Determine the (X, Y) coordinate at the center of the cell enclosing the given text.  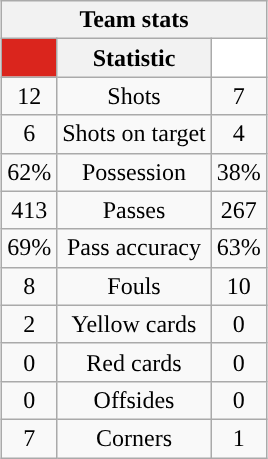
Shots on target (134, 134)
12 (30, 96)
Yellow cards (134, 324)
Team stats (134, 20)
Red cards (134, 362)
69% (30, 248)
Shots (134, 96)
6 (30, 134)
62% (30, 172)
267 (238, 210)
4 (238, 134)
Pass accuracy (134, 248)
413 (30, 210)
Fouls (134, 286)
10 (238, 286)
2 (30, 324)
Corners (134, 438)
8 (30, 286)
Possession (134, 172)
63% (238, 248)
Offsides (134, 400)
Passes (134, 210)
38% (238, 172)
Statistic (134, 58)
1 (238, 438)
